Capture the cell that displays the provided text and extract its (X, Y) central coordinate. 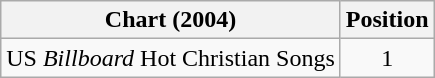
US Billboard Hot Christian Songs (171, 58)
Chart (2004) (171, 20)
1 (387, 58)
Position (387, 20)
